Identify which cell holds the provided text, then report its (X, Y) central coordinate. 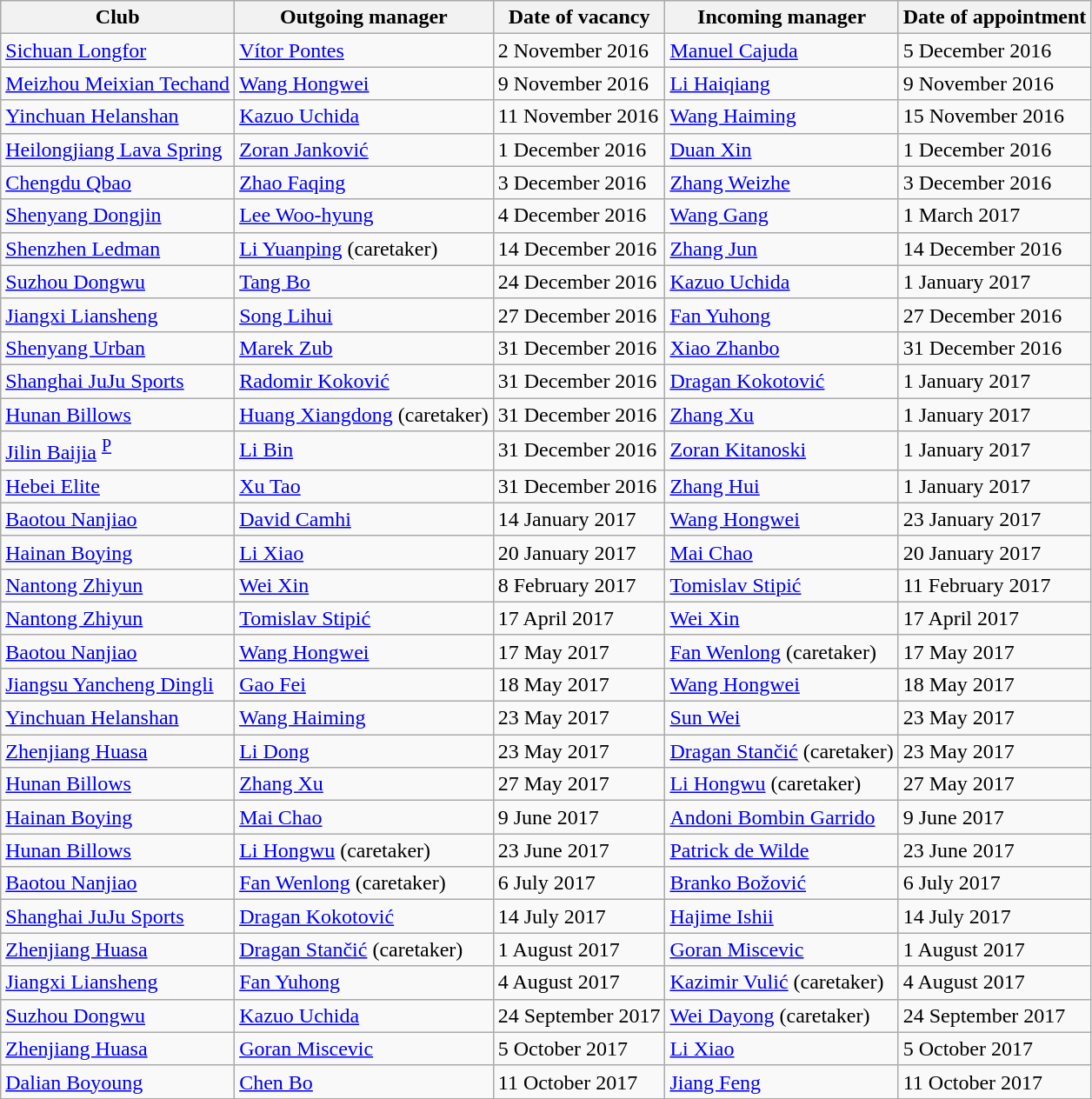
Heilongjiang Lava Spring (118, 150)
Radomir Koković (364, 381)
11 February 2017 (995, 585)
Club (118, 17)
Incoming manager (782, 17)
Chen Bo (364, 1082)
8 February 2017 (579, 585)
Manuel Cajuda (782, 50)
24 December 2016 (579, 282)
Meizhou Meixian Techand (118, 83)
Date of vacancy (579, 17)
5 December 2016 (995, 50)
2 November 2016 (579, 50)
Li Bin (364, 450)
Vítor Pontes (364, 50)
Jiangsu Yancheng Dingli (118, 684)
Zhang Weizhe (782, 183)
15 November 2016 (995, 117)
Xu Tao (364, 486)
Dalian Boyoung (118, 1082)
Patrick de Wilde (782, 850)
Huang Xiangdong (caretaker) (364, 415)
23 January 2017 (995, 519)
Wei Dayong (caretaker) (782, 1016)
Wang Gang (782, 216)
Hajime Ishii (782, 916)
Lee Woo-hyung (364, 216)
Li Haiqiang (782, 83)
David Camhi (364, 519)
Andoni Bombin Garrido (782, 817)
Zhang Jun (782, 249)
Outgoing manager (364, 17)
Date of appointment (995, 17)
Sichuan Longfor (118, 50)
Shenyang Urban (118, 348)
Zoran Kitanoski (782, 450)
Chengdu Qbao (118, 183)
Jiang Feng (782, 1082)
Zhao Faqing (364, 183)
Jilin Baijia P (118, 450)
1 March 2017 (995, 216)
Xiao Zhanbo (782, 348)
Tang Bo (364, 282)
11 November 2016 (579, 117)
Li Dong (364, 751)
Kazimir Vulić (caretaker) (782, 982)
4 December 2016 (579, 216)
Branko Božović (782, 883)
Li Yuanping (caretaker) (364, 249)
Gao Fei (364, 684)
Sun Wei (782, 718)
Marek Zub (364, 348)
Shenzhen Ledman (118, 249)
Song Lihui (364, 315)
Duan Xin (782, 150)
Hebei Elite (118, 486)
Shenyang Dongjin (118, 216)
Zhang Hui (782, 486)
Zoran Janković (364, 150)
14 January 2017 (579, 519)
